Locate the cell with the specified text and output its (X, Y) center coordinate. 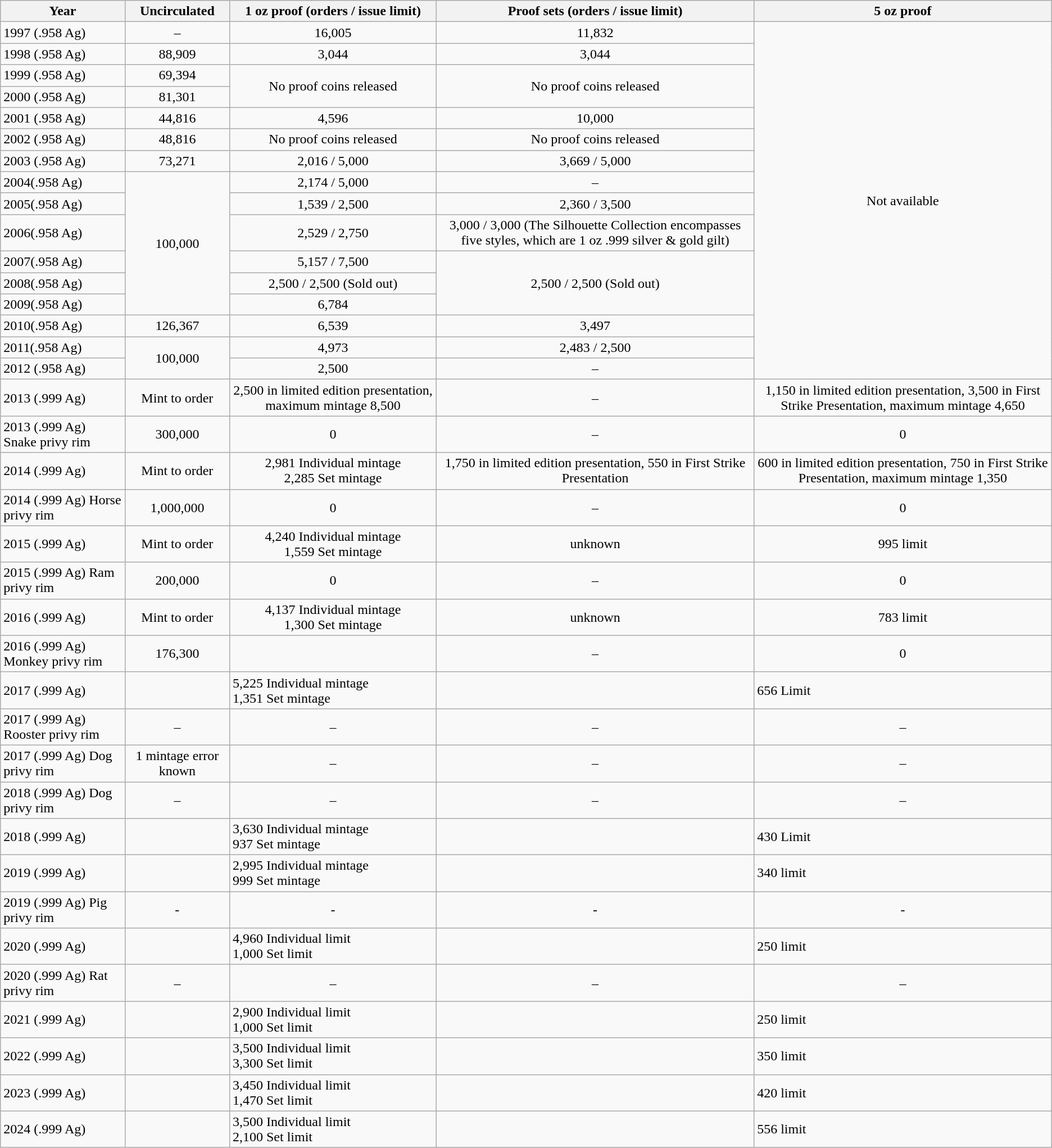
Proof sets (orders / issue limit) (596, 11)
4,137 Individual mintage1,300 Set mintage (333, 617)
3,669 / 5,000 (596, 161)
3,500 Individual limit3,300 Set limit (333, 1056)
5,157 / 7,500 (333, 261)
4,240 Individual mintage1,559 Set mintage (333, 544)
2017 (.999 Ag) Rooster privy rim (63, 726)
783 limit (903, 617)
2015 (.999 Ag) (63, 544)
88,909 (177, 54)
2023 (.999 Ag) (63, 1093)
1997 (.958 Ag) (63, 33)
2020 (.999 Ag) Rat privy rim (63, 983)
1,000,000 (177, 507)
1 mintage error known (177, 763)
3,500 Individual limit2,100 Set limit (333, 1129)
2,995 Individual mintage999 Set mintage (333, 874)
2014 (.999 Ag) Horse privy rim (63, 507)
1999 (.958 Ag) (63, 75)
2008(.958 Ag) (63, 283)
2000 (.958 Ag) (63, 97)
2,500 (333, 369)
2,174 / 5,000 (333, 182)
2010(.958 Ag) (63, 326)
126,367 (177, 326)
3,497 (596, 326)
81,301 (177, 97)
2022 (.999 Ag) (63, 1056)
6,784 (333, 305)
556 limit (903, 1129)
1,150 in limited edition presentation, 3,500 in First Strike Presentation, maximum mintage 4,650 (903, 398)
2021 (.999 Ag) (63, 1020)
2005(.958 Ag) (63, 204)
2014 (.999 Ag) (63, 471)
430 Limit (903, 837)
16,005 (333, 33)
1,750 in limited edition presentation, 550 in First Strike Presentation (596, 471)
2019 (.999 Ag) Pig privy rim (63, 910)
44,816 (177, 118)
2,483 / 2,500 (596, 347)
2,360 / 3,500 (596, 204)
420 limit (903, 1093)
6,539 (333, 326)
1998 (.958 Ag) (63, 54)
10,000 (596, 118)
2007(.958 Ag) (63, 261)
2,900 Individual limit1,000 Set limit (333, 1020)
2011(.958 Ag) (63, 347)
2020 (.999 Ag) (63, 947)
3,630 Individual mintage937 Set mintage (333, 837)
4,973 (333, 347)
4,596 (333, 118)
2024 (.999 Ag) (63, 1129)
2012 (.958 Ag) (63, 369)
3,450 Individual limit1,470 Set limit (333, 1093)
2,016 / 5,000 (333, 161)
2016 (.999 Ag) Monkey privy rim (63, 653)
3,000 / 3,000 (The Silhouette Collection encompasses five styles, which are 1 oz .999 silver & gold gilt) (596, 233)
2004(.958 Ag) (63, 182)
Not available (903, 201)
5,225 Individual mintage1,351 Set mintage (333, 690)
176,300 (177, 653)
2019 (.999 Ag) (63, 874)
2016 (.999 Ag) (63, 617)
2006(.958 Ag) (63, 233)
1,539 / 2,500 (333, 204)
600 in limited edition presentation, 750 in First Strike Presentation, maximum mintage 1,350 (903, 471)
2003 (.958 Ag) (63, 161)
2013 (.999 Ag) Snake privy rim (63, 434)
48,816 (177, 139)
995 limit (903, 544)
2015 (.999 Ag) Ram privy rim (63, 580)
340 limit (903, 874)
73,271 (177, 161)
2017 (.999 Ag) Dog privy rim (63, 763)
2,529 / 2,750 (333, 233)
2002 (.958 Ag) (63, 139)
2018 (.999 Ag) (63, 837)
1 oz proof (orders / issue limit) (333, 11)
2,981 Individual mintage2,285 Set mintage (333, 471)
Year (63, 11)
11,832 (596, 33)
2013 (.999 Ag) (63, 398)
2,500 in limited edition presentation, maximum mintage 8,500 (333, 398)
2001 (.958 Ag) (63, 118)
656 Limit (903, 690)
5 oz proof (903, 11)
200,000 (177, 580)
2017 (.999 Ag) (63, 690)
69,394 (177, 75)
4,960 Individual limit1,000 Set limit (333, 947)
Uncirculated (177, 11)
2009(.958 Ag) (63, 305)
300,000 (177, 434)
2018 (.999 Ag) Dog privy rim (63, 799)
350 limit (903, 1056)
